Locate the cell with the specified text and output its [x, y] center coordinate. 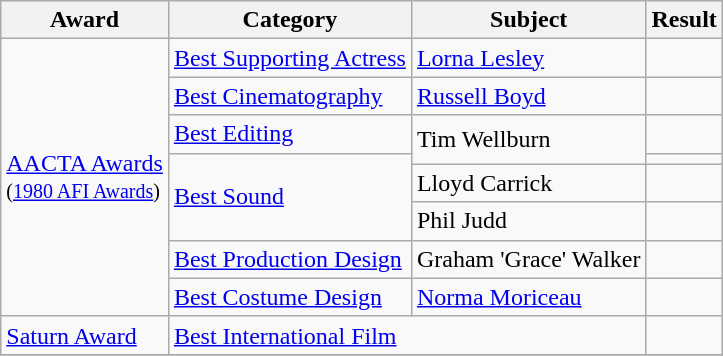
Norma Moriceau [528, 297]
AACTA Awards(1980 AFI Awards) [85, 178]
Best Supporting Actress [290, 58]
Lorna Lesley [528, 58]
Best Cinematography [290, 96]
Best International Film [407, 335]
Best Editing [290, 134]
Result [684, 20]
Saturn Award [85, 335]
Phil Judd [528, 221]
Category [290, 20]
Lloyd Carrick [528, 183]
Best Sound [290, 196]
Best Production Design [290, 259]
Award [85, 20]
Subject [528, 20]
Russell Boyd [528, 96]
Tim Wellburn [528, 140]
Best Costume Design [290, 297]
Graham 'Grace' Walker [528, 259]
